Capture the cell that displays the provided text and extract its (X, Y) central coordinate. 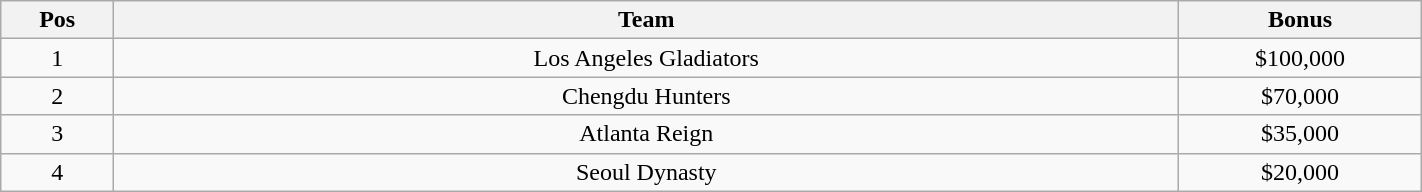
1 (58, 58)
Team (646, 20)
Bonus (1300, 20)
4 (58, 172)
Atlanta Reign (646, 134)
$35,000 (1300, 134)
3 (58, 134)
$20,000 (1300, 172)
Chengdu Hunters (646, 96)
Seoul Dynasty (646, 172)
Los Angeles Gladiators (646, 58)
$70,000 (1300, 96)
Pos (58, 20)
2 (58, 96)
$100,000 (1300, 58)
